Determine the [x, y] coordinate at the center of the cell enclosing the given text.  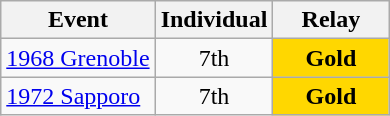
1972 Sapporo [78, 96]
Relay [331, 20]
Event [78, 20]
Individual [214, 20]
1968 Grenoble [78, 58]
